Pinpoint the cell where the given text exists, returning its (x, y) midpoint coordinate. 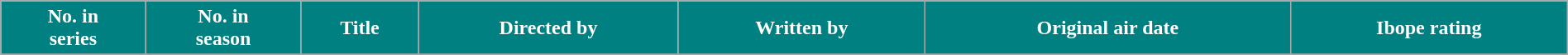
Directed by (548, 28)
No. inseries (73, 28)
Original air date (1107, 28)
Title (360, 28)
Written by (801, 28)
No. inseason (223, 28)
Ibope rating (1429, 28)
